Find where the given text appears and provide that cell's center as [X, Y] coordinate. 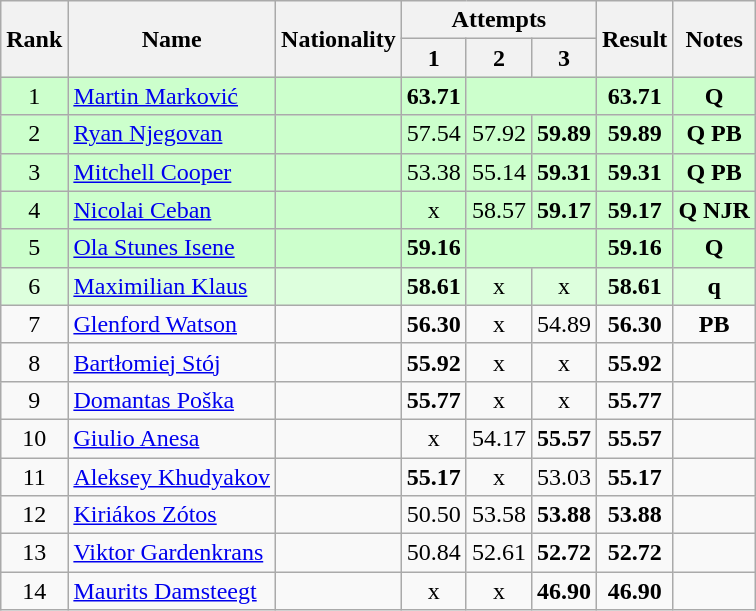
Giulio Anesa [172, 438]
50.84 [434, 553]
Nationality [339, 39]
54.89 [564, 324]
Glenford Watson [172, 324]
12 [34, 515]
Notes [714, 39]
50.50 [434, 515]
53.58 [498, 515]
11 [34, 477]
Nicolai Ceban [172, 210]
Kiriákos Zótos [172, 515]
4 [34, 210]
PB [714, 324]
Bartłomiej Stój [172, 362]
54.17 [498, 438]
Aleksey Khudyakov [172, 477]
52.61 [498, 553]
7 [34, 324]
Result [634, 39]
Ola Stunes Isene [172, 248]
57.92 [498, 134]
6 [34, 286]
Ryan Njegovan [172, 134]
Maximilian Klaus [172, 286]
Name [172, 39]
Domantas Poška [172, 400]
10 [34, 438]
8 [34, 362]
53.03 [564, 477]
q [714, 286]
58.57 [498, 210]
Martin Marković [172, 96]
Rank [34, 39]
Q NJR [714, 210]
14 [34, 591]
5 [34, 248]
Attempts [498, 20]
13 [34, 553]
Maurits Damsteegt [172, 591]
53.38 [434, 172]
Mitchell Cooper [172, 172]
57.54 [434, 134]
55.14 [498, 172]
9 [34, 400]
Viktor Gardenkrans [172, 553]
